For the text-containing cell, return its midpoint in [X, Y] coordinate format. 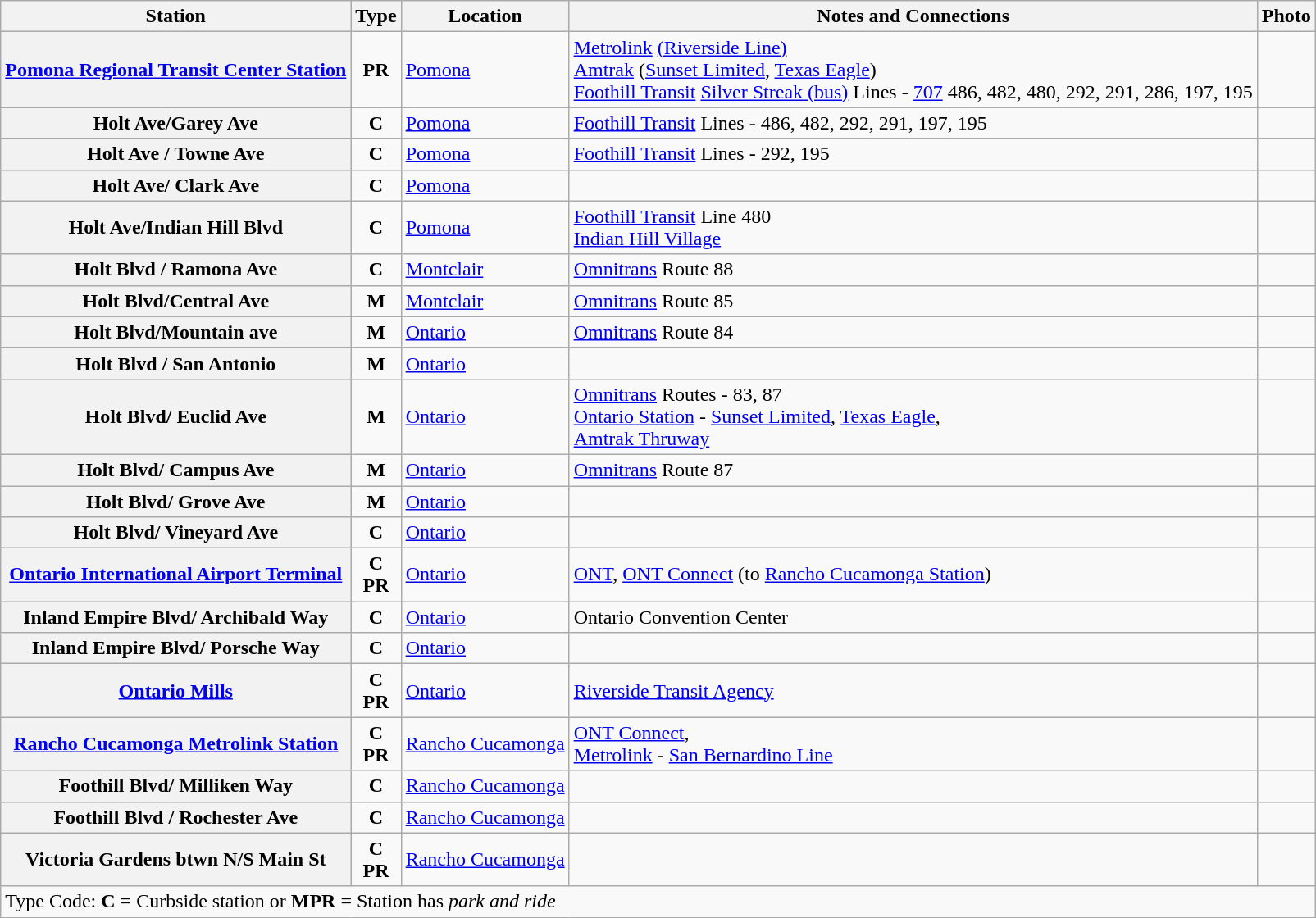
Location [485, 16]
Holt Ave/Garey Ave [175, 123]
Type Code: C = Curbside station or MPR = Station has park and ride [658, 902]
Omnitrans Route 87 [913, 470]
Holt Blvd/ Vineyard Ave [175, 533]
Omnitrans Route 88 [913, 270]
Metrolink (Riverside Line)Amtrak (Sunset Limited, Texas Eagle)Foothill Transit Silver Streak (bus) Lines - 707 486, 482, 480, 292, 291, 286, 197, 195 [913, 70]
ONT Connect,Metrolink - San Bernardino Line [913, 744]
ONT, ONT Connect (to Rancho Cucamonga Station) [913, 575]
Foothill Blvd / Rochester Ave [175, 817]
Omnitrans Route 85 [913, 301]
Holt Blvd / San Antonio [175, 363]
Foothill Transit Line 480Indian Hill Village [913, 228]
Holt Blvd/Central Ave [175, 301]
Pomona Regional Transit Center Station [175, 70]
Holt Ave/ Clark Ave [175, 185]
Riverside Transit Agency [913, 690]
Notes and Connections [913, 16]
Omnitrans Route 84 [913, 332]
Inland Empire Blvd/ Archibald Way [175, 617]
Ontario International Airport Terminal [175, 575]
Victoria Gardens btwn N/S Main St [175, 859]
Holt Ave/Indian Hill Blvd [175, 228]
Inland Empire Blvd/ Porsche Way [175, 648]
PR [376, 70]
Ontario Convention Center [913, 617]
Omnitrans Routes - 83, 87Ontario Station - Sunset Limited, Texas Eagle,Amtrak Thruway [913, 416]
Foothill Blvd/ Milliken Way [175, 786]
Foothill Transit Lines - 486, 482, 292, 291, 197, 195 [913, 123]
Station [175, 16]
Holt Ave / Towne Ave [175, 154]
Photo [1286, 16]
Ontario Mills [175, 690]
Holt Blvd / Ramona Ave [175, 270]
Type [376, 16]
Rancho Cucamonga Metrolink Station [175, 744]
Holt Blvd/ Campus Ave [175, 470]
Holt Blvd/Mountain ave [175, 332]
Holt Blvd/ Grove Ave [175, 501]
Holt Blvd/ Euclid Ave [175, 416]
Foothill Transit Lines - 292, 195 [913, 154]
